Scan for the cell matching the given text and deliver its [X, Y] coordinate at center. 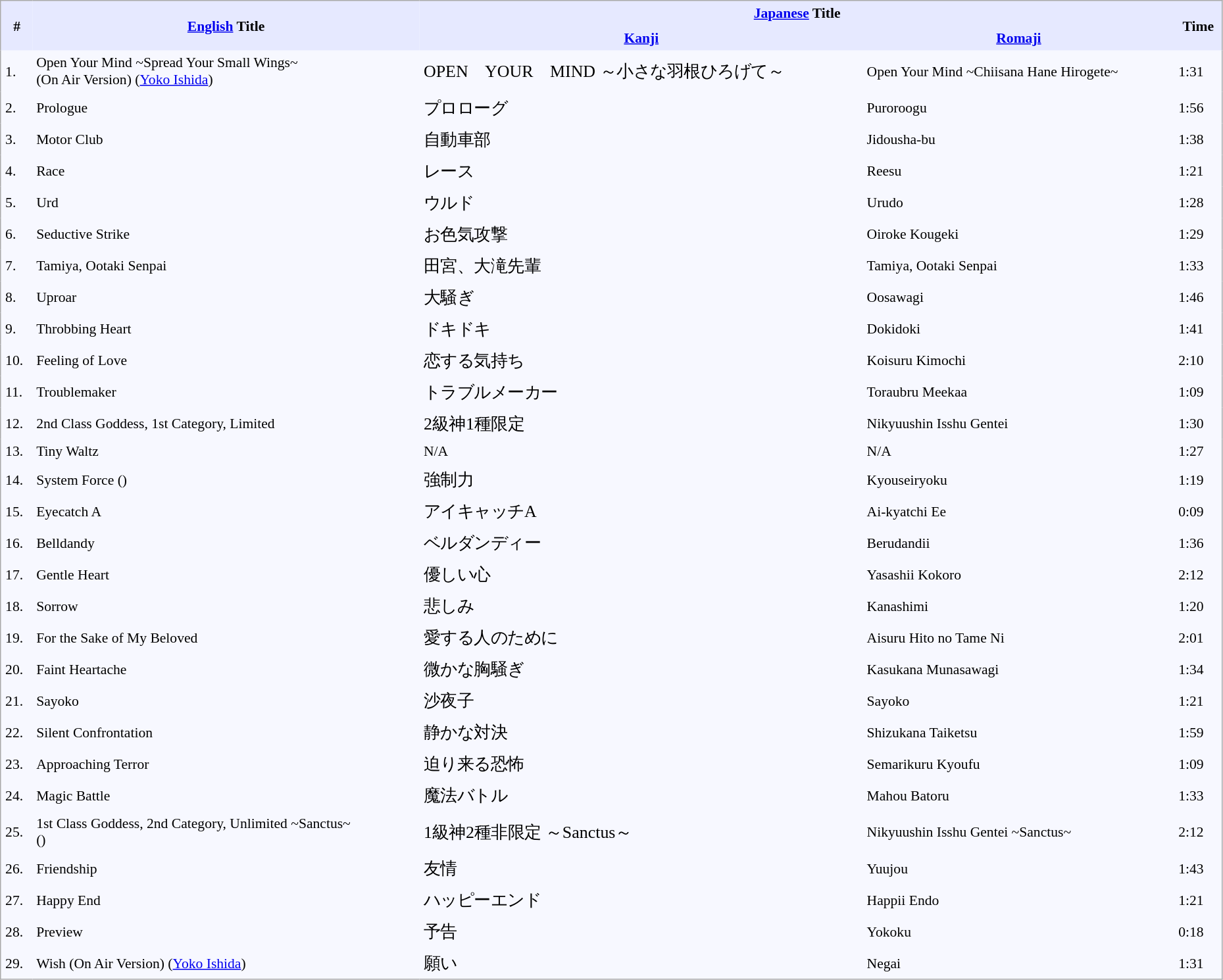
Race [226, 171]
13. [16, 452]
1:43 [1199, 868]
Oosawagi [1019, 297]
1:29 [1199, 234]
2:10 [1199, 360]
System Force () [226, 479]
強制力 [641, 479]
静かな対決 [641, 732]
1:46 [1199, 297]
Kanji [641, 38]
27. [16, 900]
1:56 [1199, 108]
2:01 [1199, 637]
友情 [641, 868]
自動車部 [641, 139]
4. [16, 171]
Dokidoki [1019, 329]
16. [16, 543]
1:30 [1199, 424]
1:41 [1199, 329]
Romaji [1019, 38]
Kanashimi [1019, 606]
OPEN YOUR MIND ～小さな羽根ひろげて～ [641, 71]
願い [641, 963]
1:34 [1199, 669]
14. [16, 479]
2nd Class Goddess, 1st Category, Limited [226, 424]
田宮、大滝先輩 [641, 266]
Puroroogu [1019, 108]
10. [16, 360]
Faint Heartache [226, 669]
22. [16, 732]
Semarikuru Kyoufu [1019, 764]
Motor Club [226, 139]
Magic Battle [226, 795]
1:59 [1199, 732]
お色気攻撃 [641, 234]
0:09 [1199, 511]
Wish (On Air Version) (Yoko Ishida) [226, 963]
大騒ぎ [641, 297]
21. [16, 700]
Troublemaker [226, 392]
Open Your Mind ~Chiisana Hane Hirogete~ [1019, 71]
1:38 [1199, 139]
悲しみ [641, 606]
Urudo [1019, 203]
Happy End [226, 900]
8. [16, 297]
0:18 [1199, 931]
Urd [226, 203]
微かな胸騒ぎ [641, 669]
Eyecatch A [226, 511]
Gentle Heart [226, 574]
25. [16, 831]
9. [16, 329]
1:28 [1199, 203]
28. [16, 931]
Prologue [226, 108]
29. [16, 963]
1:20 [1199, 606]
12. [16, 424]
# [16, 26]
Throbbing Heart [226, 329]
ドキドキ [641, 329]
沙夜子 [641, 700]
7. [16, 266]
Feeling of Love [226, 360]
Mahou Batoru [1019, 795]
Reesu [1019, 171]
Friendship [226, 868]
魔法バトル [641, 795]
ハッピーエンド [641, 900]
2級神1種限定 [641, 424]
English Title [226, 26]
Happii Endo [1019, 900]
19. [16, 637]
17. [16, 574]
Preview [226, 931]
1:36 [1199, 543]
1:27 [1199, 452]
Negai [1019, 963]
ベルダンディー [641, 543]
Nikyuushin Isshu Gentei [1019, 424]
23. [16, 764]
Koisuru Kimochi [1019, 360]
Belldandy [226, 543]
Time [1199, 26]
1st Class Goddess, 2nd Category, Unlimited ~Sanctus~() [226, 831]
Kasukana Munasawagi [1019, 669]
11. [16, 392]
1級神2種非限定 ～Sanctus～ [641, 831]
1. [16, 71]
20. [16, 669]
恋する気持ち [641, 360]
Tiny Waltz [226, 452]
For the Sake of My Beloved [226, 637]
5. [16, 203]
Approaching Terror [226, 764]
愛する人のために [641, 637]
Jidousha-bu [1019, 139]
Oiroke Kougeki [1019, 234]
Berudandii [1019, 543]
Open Your Mind ~Spread Your Small Wings~(On Air Version) (Yoko Ishida) [226, 71]
Ai-kyatchi Ee [1019, 511]
Yokoku [1019, 931]
優しい心 [641, 574]
Nikyuushin Isshu Gentei ~Sanctus~ [1019, 831]
3. [16, 139]
Seductive Strike [226, 234]
1:19 [1199, 479]
Silent Confrontation [226, 732]
18. [16, 606]
トラブルメーカー [641, 392]
レース [641, 171]
Yuujou [1019, 868]
プロローグ [641, 108]
Shizukana Taiketsu [1019, 732]
ウルド [641, 203]
15. [16, 511]
迫り来る恐怖 [641, 764]
Kyouseiryoku [1019, 479]
Toraubru Meekaa [1019, 392]
24. [16, 795]
Japanese Title [797, 13]
2. [16, 108]
Sorrow [226, 606]
Aisuru Hito no Tame Ni [1019, 637]
6. [16, 234]
Uproar [226, 297]
Yasashii Kokoro [1019, 574]
予告 [641, 931]
アイキャッチA [641, 511]
26. [16, 868]
